Search for the cell housing the specified text and yield its (X, Y) center coordinate. 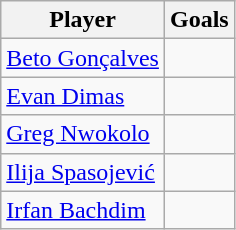
Beto Gonçalves (83, 58)
Player (83, 20)
Ilija Spasojević (83, 172)
Goals (199, 20)
Greg Nwokolo (83, 134)
Evan Dimas (83, 96)
Irfan Bachdim (83, 210)
